Locate the cell with the specified text and output its (X, Y) center coordinate. 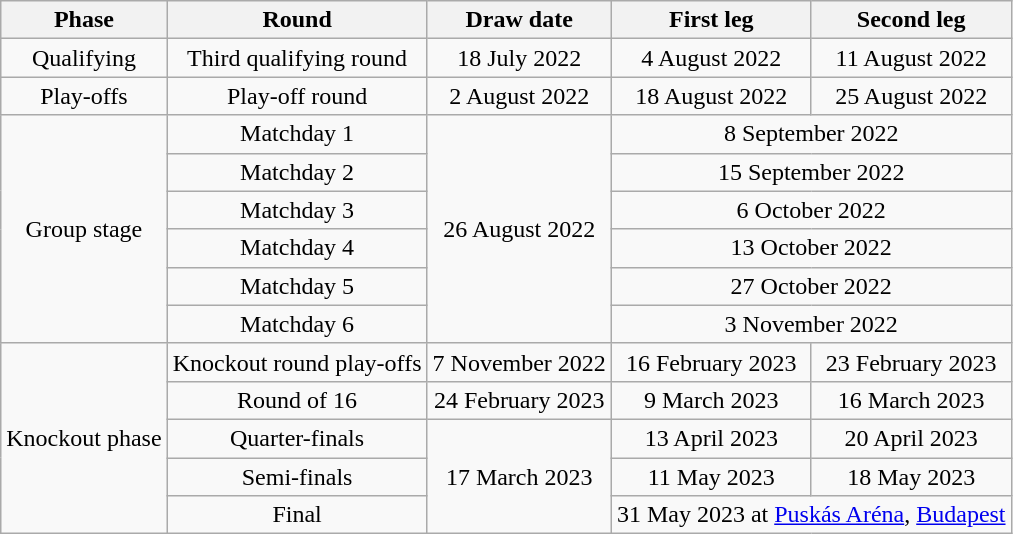
2 August 2022 (519, 96)
Round (297, 20)
24 February 2023 (519, 400)
18 May 2023 (911, 477)
Qualifying (84, 58)
Matchday 3 (297, 210)
4 August 2022 (711, 58)
Matchday 4 (297, 248)
Matchday 5 (297, 286)
8 September 2022 (811, 134)
27 October 2022 (811, 286)
13 April 2023 (711, 438)
Round of 16 (297, 400)
Quarter-finals (297, 438)
16 March 2023 (911, 400)
Matchday 1 (297, 134)
9 March 2023 (711, 400)
3 November 2022 (811, 324)
15 September 2022 (811, 172)
Semi-finals (297, 477)
Play-off round (297, 96)
18 July 2022 (519, 58)
6 October 2022 (811, 210)
16 February 2023 (711, 362)
Final (297, 515)
Matchday 2 (297, 172)
Phase (84, 20)
18 August 2022 (711, 96)
11 August 2022 (911, 58)
Matchday 6 (297, 324)
31 May 2023 at Puskás Aréna, Budapest (811, 515)
26 August 2022 (519, 229)
13 October 2022 (811, 248)
7 November 2022 (519, 362)
Play-offs (84, 96)
25 August 2022 (911, 96)
11 May 2023 (711, 477)
Knockout phase (84, 438)
Knockout round play-offs (297, 362)
23 February 2023 (911, 362)
Third qualifying round (297, 58)
Group stage (84, 229)
20 April 2023 (911, 438)
First leg (711, 20)
Second leg (911, 20)
17 March 2023 (519, 476)
Draw date (519, 20)
